Provide the (X, Y) coordinate of the cell's center where the given text is located.  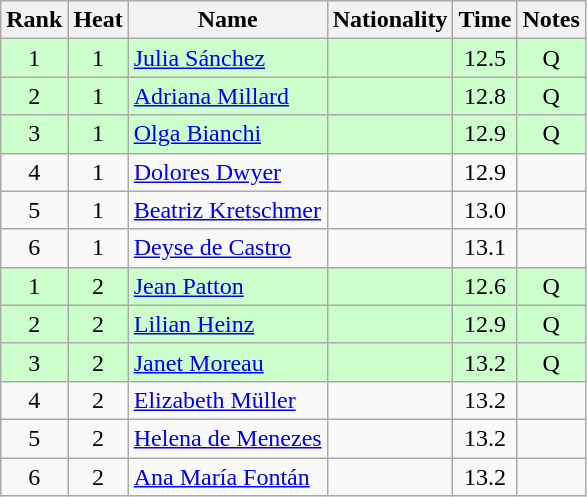
Heat (98, 20)
12.8 (485, 96)
Deyse de Castro (228, 248)
Rank (34, 20)
13.1 (485, 248)
Time (485, 20)
Nationality (390, 20)
Adriana Millard (228, 96)
12.6 (485, 286)
Julia Sánchez (228, 58)
Ana María Fontán (228, 477)
Lilian Heinz (228, 324)
Helena de Menezes (228, 438)
Dolores Dwyer (228, 172)
13.0 (485, 210)
Name (228, 20)
Elizabeth Müller (228, 400)
Janet Moreau (228, 362)
Beatriz Kretschmer (228, 210)
Notes (551, 20)
Olga Bianchi (228, 134)
12.5 (485, 58)
Jean Patton (228, 286)
